Detect which cell encompasses the target text, then output its [X, Y] center coordinate. 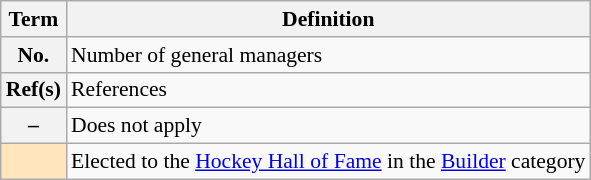
Does not apply [328, 126]
Definition [328, 19]
Number of general managers [328, 55]
References [328, 90]
Ref(s) [34, 90]
No. [34, 55]
Term [34, 19]
– [34, 126]
Elected to the Hockey Hall of Fame in the Builder category [328, 162]
